Determine the (x, y) coordinate at the center of the cell enclosing the given text.  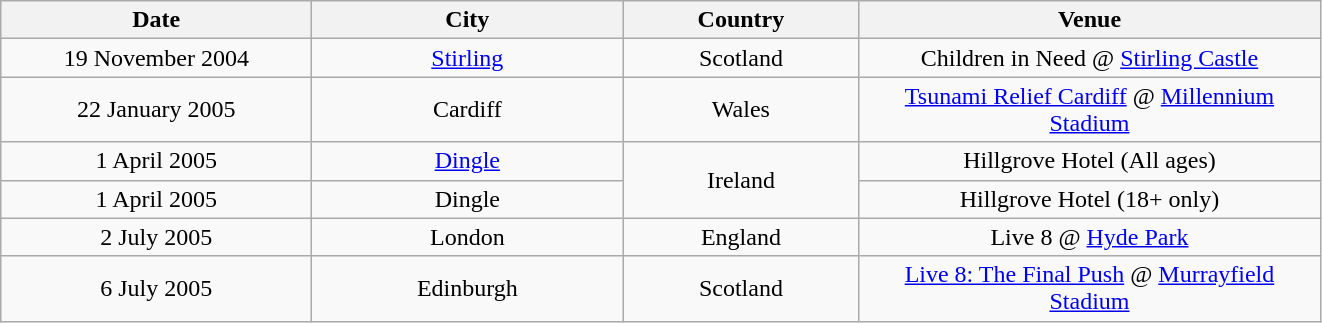
Hillgrove Hotel (All ages) (1090, 161)
Venue (1090, 20)
22 January 2005 (156, 110)
Live 8: The Final Push @ Murrayfield Stadium (1090, 288)
Ireland (741, 180)
Edinburgh (468, 288)
Date (156, 20)
Wales (741, 110)
Tsunami Relief Cardiff @ Millennium Stadium (1090, 110)
19 November 2004 (156, 58)
2 July 2005 (156, 237)
England (741, 237)
Live 8 @ Hyde Park (1090, 237)
Children in Need @ Stirling Castle (1090, 58)
6 July 2005 (156, 288)
London (468, 237)
Stirling (468, 58)
Cardiff (468, 110)
City (468, 20)
Hillgrove Hotel (18+ only) (1090, 199)
Country (741, 20)
